Locate the cell with the specified text and output its (X, Y) center coordinate. 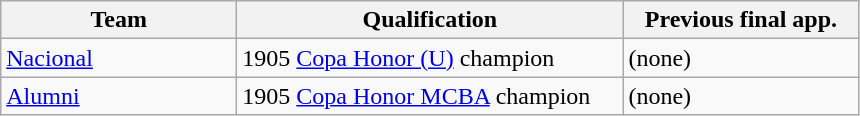
1905 Copa Honor (U) champion (430, 58)
Nacional (119, 58)
Alumni (119, 96)
Team (119, 20)
1905 Copa Honor MCBA champion (430, 96)
Previous final app. (741, 20)
Qualification (430, 20)
